Identify which cell holds the provided text, then report its (x, y) central coordinate. 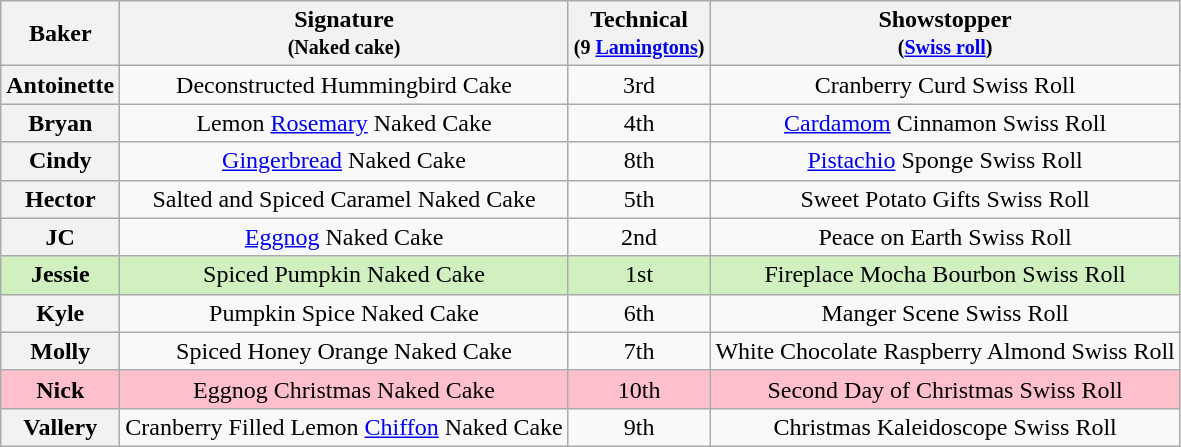
Cranberry Filled Lemon Chiffon Naked Cake (344, 427)
Baker (60, 34)
Sweet Potato Gifts Swiss Roll (945, 199)
Jessie (60, 275)
8th (639, 161)
Bryan (60, 123)
Second Day of Christmas Swiss Roll (945, 389)
9th (639, 427)
Manger Scene Swiss Roll (945, 313)
3rd (639, 85)
Peace on Earth Swiss Roll (945, 237)
Cardamom Cinnamon Swiss Roll (945, 123)
7th (639, 351)
Pumpkin Spice Naked Cake (344, 313)
Salted and Spiced Caramel Naked Cake (344, 199)
Eggnog Naked Cake (344, 237)
Spiced Pumpkin Naked Cake (344, 275)
5th (639, 199)
Antoinette (60, 85)
Deconstructed Hummingbird Cake (344, 85)
4th (639, 123)
White Chocolate Raspberry Almond Swiss Roll (945, 351)
Kyle (60, 313)
Eggnog Christmas Naked Cake (344, 389)
Hector (60, 199)
Technical(9 Lamingtons) (639, 34)
1st (639, 275)
Christmas Kaleidoscope Swiss Roll (945, 427)
Fireplace Mocha Bourbon Swiss Roll (945, 275)
Lemon Rosemary Naked Cake (344, 123)
Vallery (60, 427)
10th (639, 389)
Pistachio Sponge Swiss Roll (945, 161)
Gingerbread Naked Cake (344, 161)
Nick (60, 389)
Cranberry Curd Swiss Roll (945, 85)
2nd (639, 237)
JC (60, 237)
Molly (60, 351)
Spiced Honey Orange Naked Cake (344, 351)
Showstopper(Swiss roll) (945, 34)
6th (639, 313)
Cindy (60, 161)
Signature(Naked cake) (344, 34)
